Capture the cell that displays the provided text and extract its (X, Y) central coordinate. 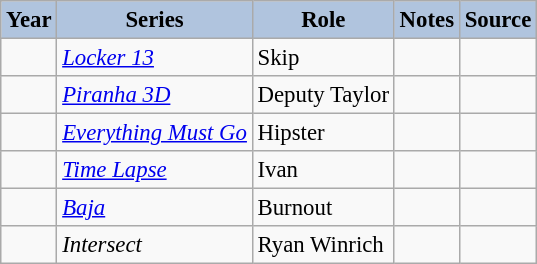
Everything Must Go (154, 133)
Burnout (323, 208)
Ivan (323, 170)
Source (498, 20)
Hipster (323, 133)
Notes (426, 20)
Series (154, 20)
Skip (323, 58)
Ryan Winrich (323, 245)
Time Lapse (154, 170)
Role (323, 20)
Locker 13 (154, 58)
Year (29, 20)
Piranha 3D (154, 95)
Intersect (154, 245)
Deputy Taylor (323, 95)
Baja (154, 208)
